For the text-containing cell, return its midpoint in [x, y] coordinate format. 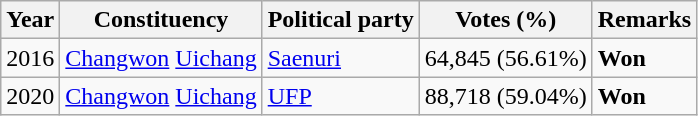
64,845 (56.61%) [506, 58]
Saenuri [340, 58]
Votes (%) [506, 20]
88,718 (59.04%) [506, 96]
Year [30, 20]
UFP [340, 96]
Constituency [161, 20]
2016 [30, 58]
Remarks [644, 20]
2020 [30, 96]
Political party [340, 20]
